Detect which cell encompasses the target text, then output its [X, Y] center coordinate. 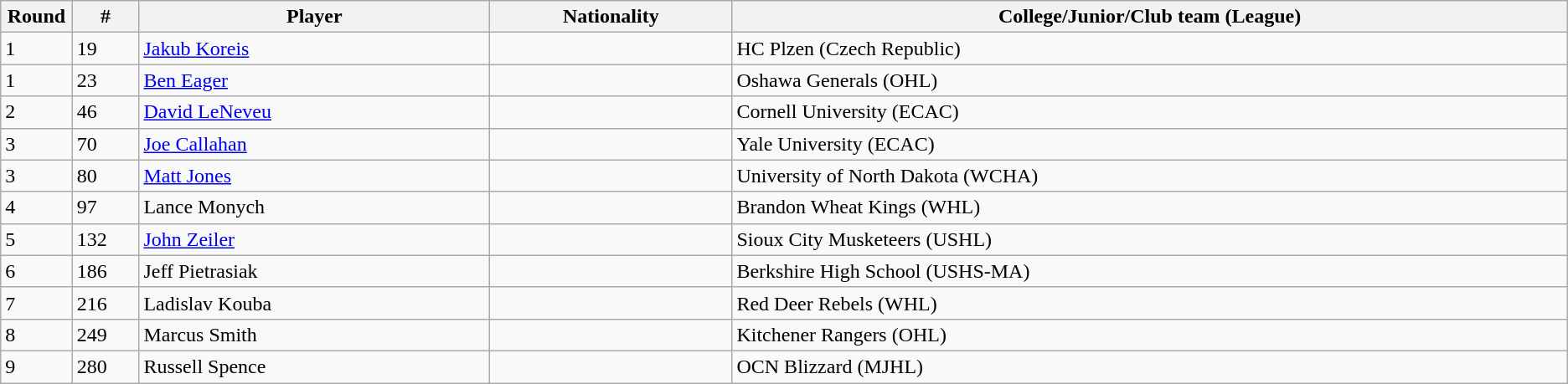
23 [106, 80]
80 [106, 176]
Russell Spence [315, 366]
John Zeiler [315, 239]
Red Deer Rebels (WHL) [1149, 303]
46 [106, 112]
8 [37, 335]
Round [37, 17]
Joe Callahan [315, 144]
280 [106, 366]
7 [37, 303]
Player [315, 17]
Oshawa Generals (OHL) [1149, 80]
Matt Jones [315, 176]
132 [106, 239]
70 [106, 144]
HC Plzen (Czech Republic) [1149, 49]
College/Junior/Club team (League) [1149, 17]
OCN Blizzard (MJHL) [1149, 366]
Jeff Pietrasiak [315, 271]
Berkshire High School (USHS-MA) [1149, 271]
4 [37, 207]
Yale University (ECAC) [1149, 144]
9 [37, 366]
186 [106, 271]
Brandon Wheat Kings (WHL) [1149, 207]
Lance Monych [315, 207]
216 [106, 303]
6 [37, 271]
97 [106, 207]
Marcus Smith [315, 335]
Cornell University (ECAC) [1149, 112]
# [106, 17]
University of North Dakota (WCHA) [1149, 176]
5 [37, 239]
Nationality [611, 17]
249 [106, 335]
Sioux City Musketeers (USHL) [1149, 239]
Ben Eager [315, 80]
Ladislav Kouba [315, 303]
David LeNeveu [315, 112]
2 [37, 112]
Jakub Koreis [315, 49]
19 [106, 49]
Kitchener Rangers (OHL) [1149, 335]
